Return [X, Y] of the center of cell containing provided text 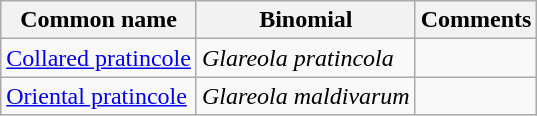
Collared pratincole [99, 58]
Comments [476, 20]
Glareola maldivarum [306, 96]
Common name [99, 20]
Binomial [306, 20]
Glareola pratincola [306, 58]
Oriental pratincole [99, 96]
